Find where the given text appears and provide that cell's center as [X, Y] coordinate. 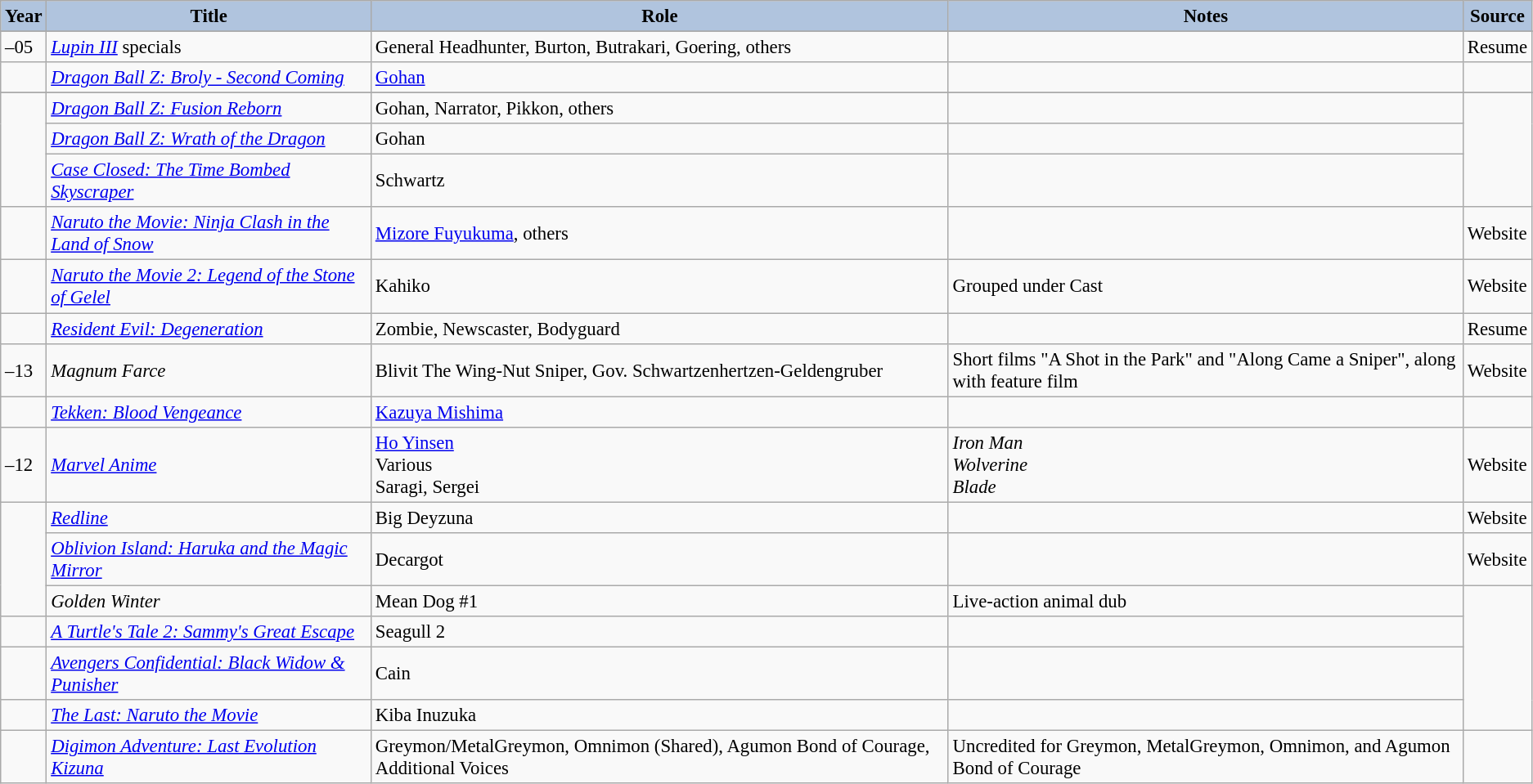
Avengers Confidential: Black Widow & Punisher [209, 674]
Golden Winter [209, 601]
Marvel Anime [209, 464]
Zombie, Newscaster, Bodyguard [660, 329]
Notes [1206, 16]
Uncredited for Greymon, MetalGreymon, Omnimon, and Agumon Bond of Courage [1206, 757]
Kahiko [660, 286]
Role [660, 16]
Kiba Inuzuka [660, 715]
Title [209, 16]
Resident Evil: Degeneration [209, 329]
A Turtle's Tale 2: Sammy's Great Escape [209, 632]
Mean Dog #1 [660, 601]
Live-action animal dub [1206, 601]
–13 [24, 370]
Ho YinsenVariousSaragi, Sergei [660, 464]
Dragon Ball Z: Fusion Reborn [209, 109]
Dragon Ball Z: Wrath of the Dragon [209, 139]
Naruto the Movie: Ninja Clash in the Land of Snow [209, 234]
Redline [209, 517]
Cain [660, 674]
Tekken: Blood Vengeance [209, 412]
Blivit The Wing-Nut Sniper, Gov. Schwartzenhertzen-Geldengruber [660, 370]
–12 [24, 464]
Case Closed: The Time Bombed Skyscraper [209, 181]
Grouped under Cast [1206, 286]
Magnum Farce [209, 370]
Schwartz [660, 181]
Short films "A Shot in the Park" and "Along Came a Sniper", along with feature film [1206, 370]
Oblivion Island: Haruka and the Magic Mirror [209, 559]
Kazuya Mishima [660, 412]
Greymon/MetalGreymon, Omnimon (Shared), Agumon Bond of Courage, Additional Voices [660, 757]
Year [24, 16]
Iron ManWolverineBlade [1206, 464]
Dragon Ball Z: Broly - Second Coming [209, 78]
Mizore Fuyukuma, others [660, 234]
General Headhunter, Burton, Butrakari, Goering, others [660, 47]
Big Deyzuna [660, 517]
Digimon Adventure: Last Evolution Kizuna [209, 757]
Naruto the Movie 2: Legend of the Stone of Gelel [209, 286]
Source [1497, 16]
Gohan, Narrator, Pikkon, others [660, 109]
Decargot [660, 559]
The Last: Naruto the Movie [209, 715]
Lupin III specials [209, 47]
–05 [24, 47]
Seagull 2 [660, 632]
